From the cell containing the given text, extract its center point as [x, y] coordinate. 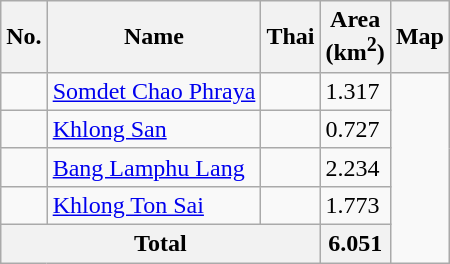
Name [154, 37]
Bang Lamphu Lang [154, 167]
Area(km2) [355, 37]
1.317 [355, 91]
Total [160, 244]
No. [24, 37]
1.773 [355, 205]
Khlong San [154, 129]
6.051 [355, 244]
Somdet Chao Phraya [154, 91]
Thai [290, 37]
Khlong Ton Sai [154, 205]
2.234 [355, 167]
0.727 [355, 129]
Map [420, 37]
